Search for the cell housing the specified text and yield its (X, Y) center coordinate. 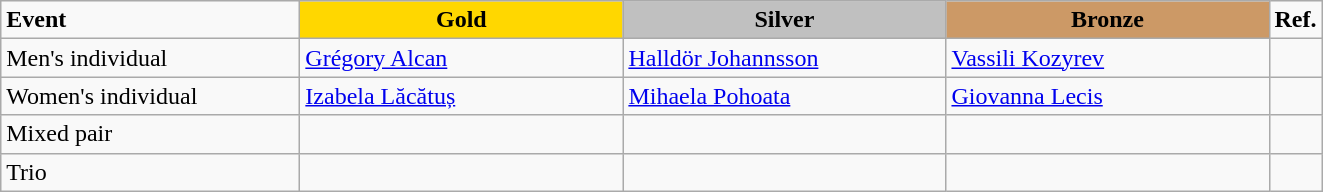
Women's individual (150, 96)
Grégory Alcan (462, 58)
Mixed pair (150, 134)
Giovanna Lecis (1108, 96)
Halldör Johannsson (784, 58)
Silver (784, 20)
Mihaela Pohoata (784, 96)
Bronze (1108, 20)
Vassili Kozyrev (1108, 58)
Gold (462, 20)
Trio (150, 172)
Men's individual (150, 58)
Ref. (1296, 20)
Event (150, 20)
Izabela Lăcătuș (462, 96)
